Return the [x, y] coordinate for the center point of the cell that contains the specified text.  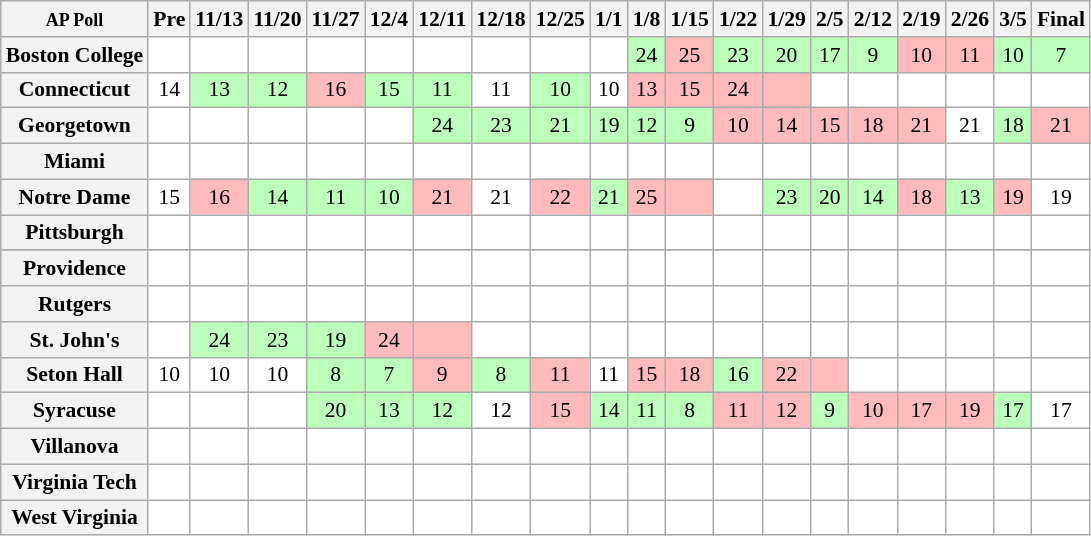
Seton Hall [74, 375]
1/1 [609, 19]
Providence [74, 269]
11/20 [277, 19]
2/5 [830, 19]
Rutgers [74, 304]
Villanova [74, 447]
12/18 [500, 19]
Notre Dame [74, 197]
1/15 [690, 19]
1/29 [786, 19]
Syracuse [74, 411]
Pre [169, 19]
Georgetown [74, 126]
AP Poll [74, 19]
12/4 [390, 19]
Virginia Tech [74, 482]
2/26 [970, 19]
St. John's [74, 340]
1/8 [647, 19]
Miami [74, 162]
Boston College [74, 55]
West Virginia [74, 518]
12/11 [442, 19]
2/19 [922, 19]
11/13 [219, 19]
12/25 [560, 19]
Final [1061, 19]
3/5 [1013, 19]
11/27 [336, 19]
Pittsburgh [74, 233]
1/22 [738, 19]
2/12 [874, 19]
Connecticut [74, 90]
